Determine the [X, Y] coordinate at the center of the cell enclosing the given text.  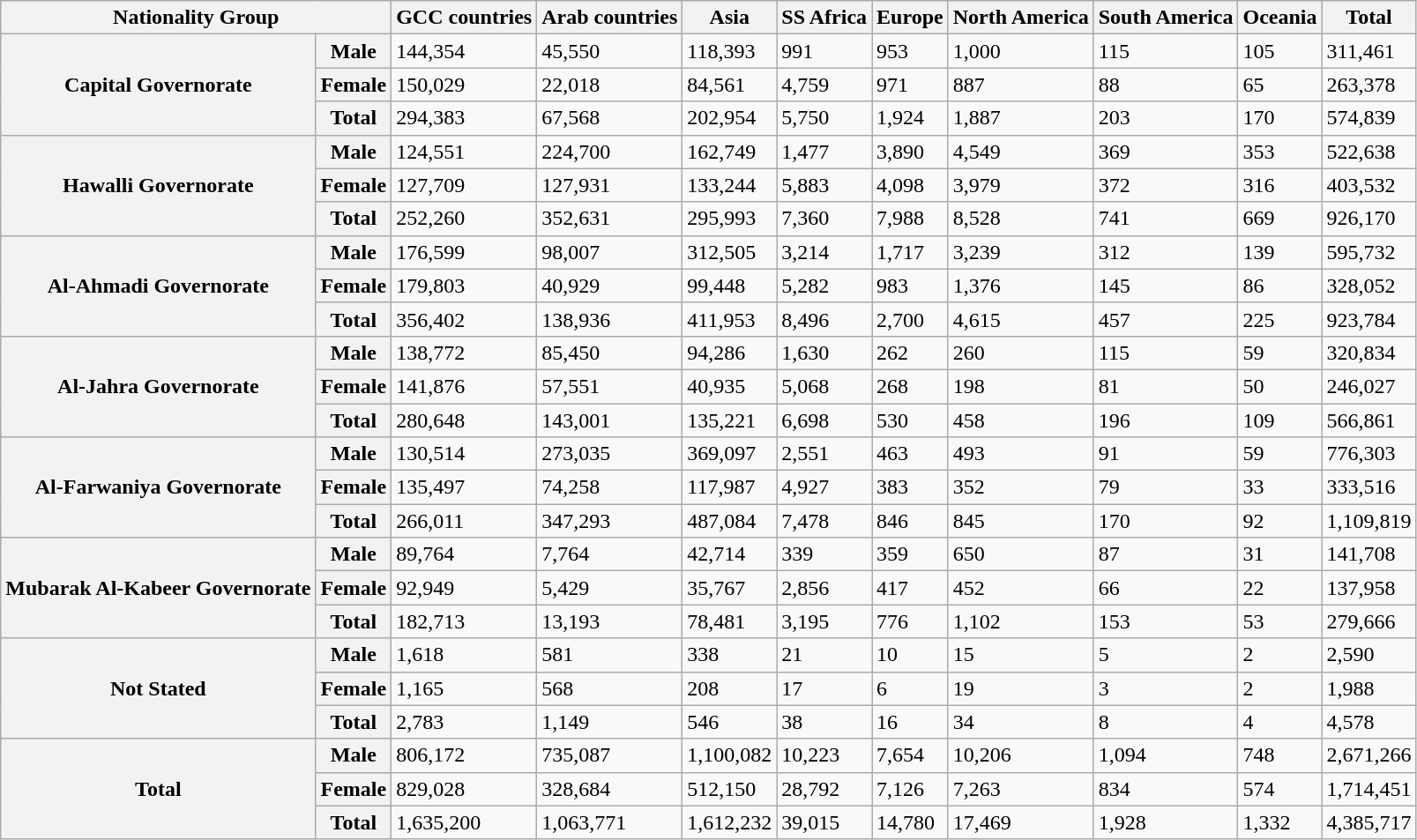
845 [1021, 521]
353 [1280, 152]
8,528 [1021, 219]
347,293 [610, 521]
5,429 [610, 588]
403,532 [1369, 185]
512,150 [730, 789]
566,861 [1369, 420]
1,000 [1021, 51]
546 [730, 722]
3,214 [824, 252]
13,193 [610, 621]
42,714 [730, 554]
311,461 [1369, 51]
369,097 [730, 454]
735,087 [610, 755]
359 [910, 554]
369 [1166, 152]
268 [910, 386]
522,638 [1369, 152]
88 [1166, 85]
15 [1021, 655]
86 [1280, 286]
1,928 [1166, 822]
98,007 [610, 252]
1,332 [1280, 822]
179,803 [464, 286]
65 [1280, 85]
143,001 [610, 420]
953 [910, 51]
14,780 [910, 822]
846 [910, 521]
887 [1021, 85]
92,949 [464, 588]
669 [1280, 219]
66 [1166, 588]
34 [1021, 722]
338 [730, 655]
2,700 [910, 319]
4,615 [1021, 319]
2,783 [464, 722]
Hawalli Governorate [159, 185]
829,028 [464, 789]
5,282 [824, 286]
2,856 [824, 588]
3,890 [910, 152]
568 [610, 688]
153 [1166, 621]
806,172 [464, 755]
8,496 [824, 319]
262 [910, 353]
127,709 [464, 185]
776 [910, 621]
135,221 [730, 420]
923,784 [1369, 319]
417 [910, 588]
130,514 [464, 454]
17,469 [1021, 822]
4,385,717 [1369, 822]
383 [910, 487]
33 [1280, 487]
208 [730, 688]
463 [910, 454]
530 [910, 420]
1,988 [1369, 688]
118,393 [730, 51]
South America [1166, 18]
4,927 [824, 487]
1,063,771 [610, 822]
182,713 [464, 621]
294,383 [464, 118]
Mubarak Al-Kabeer Governorate [159, 588]
1,612,232 [730, 822]
92 [1280, 521]
203 [1166, 118]
162,749 [730, 152]
Al-Ahmadi Governorate [159, 286]
22 [1280, 588]
138,772 [464, 353]
196 [1166, 420]
53 [1280, 621]
139 [1280, 252]
493 [1021, 454]
8 [1166, 722]
150,029 [464, 85]
5,068 [824, 386]
124,551 [464, 152]
1,165 [464, 688]
7,478 [824, 521]
352,631 [610, 219]
1,924 [910, 118]
316 [1280, 185]
7,126 [910, 789]
991 [824, 51]
GCC countries [464, 18]
21 [824, 655]
99,448 [730, 286]
574 [1280, 789]
39,015 [824, 822]
133,244 [730, 185]
31 [1280, 554]
328,684 [610, 789]
198 [1021, 386]
7,654 [910, 755]
320,834 [1369, 353]
266,011 [464, 521]
202,954 [730, 118]
17 [824, 688]
280,648 [464, 420]
SS Africa [824, 18]
28,792 [824, 789]
295,993 [730, 219]
452 [1021, 588]
91 [1166, 454]
748 [1280, 755]
138,936 [610, 319]
1,717 [910, 252]
7,764 [610, 554]
22,018 [610, 85]
312 [1166, 252]
84,561 [730, 85]
10,223 [824, 755]
3 [1166, 688]
50 [1280, 386]
252,260 [464, 219]
57,551 [610, 386]
16 [910, 722]
1,630 [824, 353]
1,477 [824, 152]
North America [1021, 18]
141,708 [1369, 554]
2,551 [824, 454]
176,599 [464, 252]
45,550 [610, 51]
224,700 [610, 152]
741 [1166, 219]
411,953 [730, 319]
Europe [910, 18]
Capital Governorate [159, 85]
458 [1021, 420]
1,714,451 [1369, 789]
5 [1166, 655]
1,102 [1021, 621]
10 [910, 655]
312,505 [730, 252]
Asia [730, 18]
263,378 [1369, 85]
1,887 [1021, 118]
145 [1166, 286]
10,206 [1021, 755]
225 [1280, 319]
1,100,082 [730, 755]
834 [1166, 789]
7,360 [824, 219]
7,988 [910, 219]
650 [1021, 554]
971 [910, 85]
3,195 [824, 621]
356,402 [464, 319]
85,450 [610, 353]
279,666 [1369, 621]
328,052 [1369, 286]
6,698 [824, 420]
135,497 [464, 487]
457 [1166, 319]
926,170 [1369, 219]
35,767 [730, 588]
1,094 [1166, 755]
487,084 [730, 521]
246,027 [1369, 386]
Nationality Group [196, 18]
Al-Jahra Governorate [159, 386]
4,098 [910, 185]
67,568 [610, 118]
109 [1280, 420]
87 [1166, 554]
127,931 [610, 185]
141,876 [464, 386]
38 [824, 722]
5,883 [824, 185]
94,286 [730, 353]
1,149 [610, 722]
4 [1280, 722]
81 [1166, 386]
5,750 [824, 118]
40,929 [610, 286]
339 [824, 554]
78,481 [730, 621]
260 [1021, 353]
1,635,200 [464, 822]
574,839 [1369, 118]
6 [910, 688]
19 [1021, 688]
4,578 [1369, 722]
4,549 [1021, 152]
3,239 [1021, 252]
89,764 [464, 554]
144,354 [464, 51]
117,987 [730, 487]
1,618 [464, 655]
776,303 [1369, 454]
79 [1166, 487]
Al-Farwaniya Governorate [159, 487]
2,671,266 [1369, 755]
1,376 [1021, 286]
2,590 [1369, 655]
273,035 [610, 454]
581 [610, 655]
372 [1166, 185]
4,759 [824, 85]
74,258 [610, 487]
137,958 [1369, 588]
40,935 [730, 386]
Not Stated [159, 688]
Arab countries [610, 18]
Oceania [1280, 18]
3,979 [1021, 185]
1,109,819 [1369, 521]
105 [1280, 51]
7,263 [1021, 789]
352 [1021, 487]
983 [910, 286]
333,516 [1369, 487]
595,732 [1369, 252]
